Scan for the cell matching the given text and deliver its [x, y] coordinate at center. 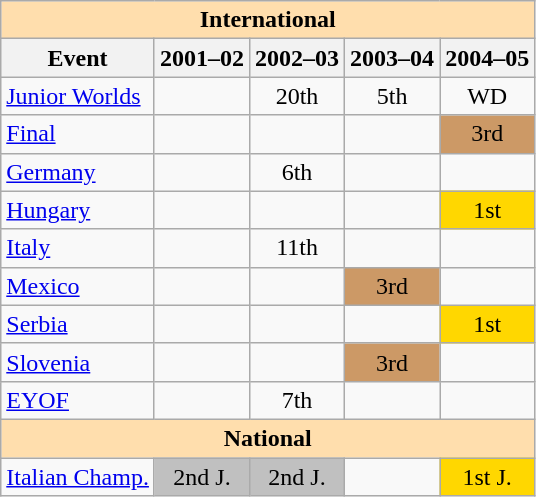
6th [298, 172]
WD [488, 96]
7th [298, 400]
2002–03 [298, 58]
2004–05 [488, 58]
Italy [78, 248]
Final [78, 134]
Serbia [78, 324]
Mexico [78, 286]
International [268, 20]
Event [78, 58]
11th [298, 248]
5th [392, 96]
Slovenia [78, 362]
EYOF [78, 400]
2001–02 [202, 58]
National [268, 438]
1st J. [488, 477]
Italian Champ. [78, 477]
Hungary [78, 210]
20th [298, 96]
2003–04 [392, 58]
Germany [78, 172]
Junior Worlds [78, 96]
